From the cell containing the given text, extract its center point as [X, Y] coordinate. 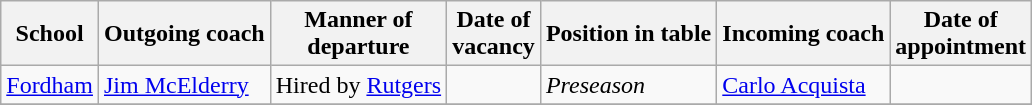
Manner of departure [358, 34]
Hired by Rutgers [358, 85]
Jim McElderry [184, 85]
Date of appointment [961, 34]
School [50, 34]
Date of vacancy [494, 34]
Incoming coach [804, 34]
Carlo Acquista [804, 85]
Preseason [628, 85]
Fordham [50, 85]
Outgoing coach [184, 34]
Position in table [628, 34]
